Return the (x, y) coordinate for the center point of the cell that contains the specified text.  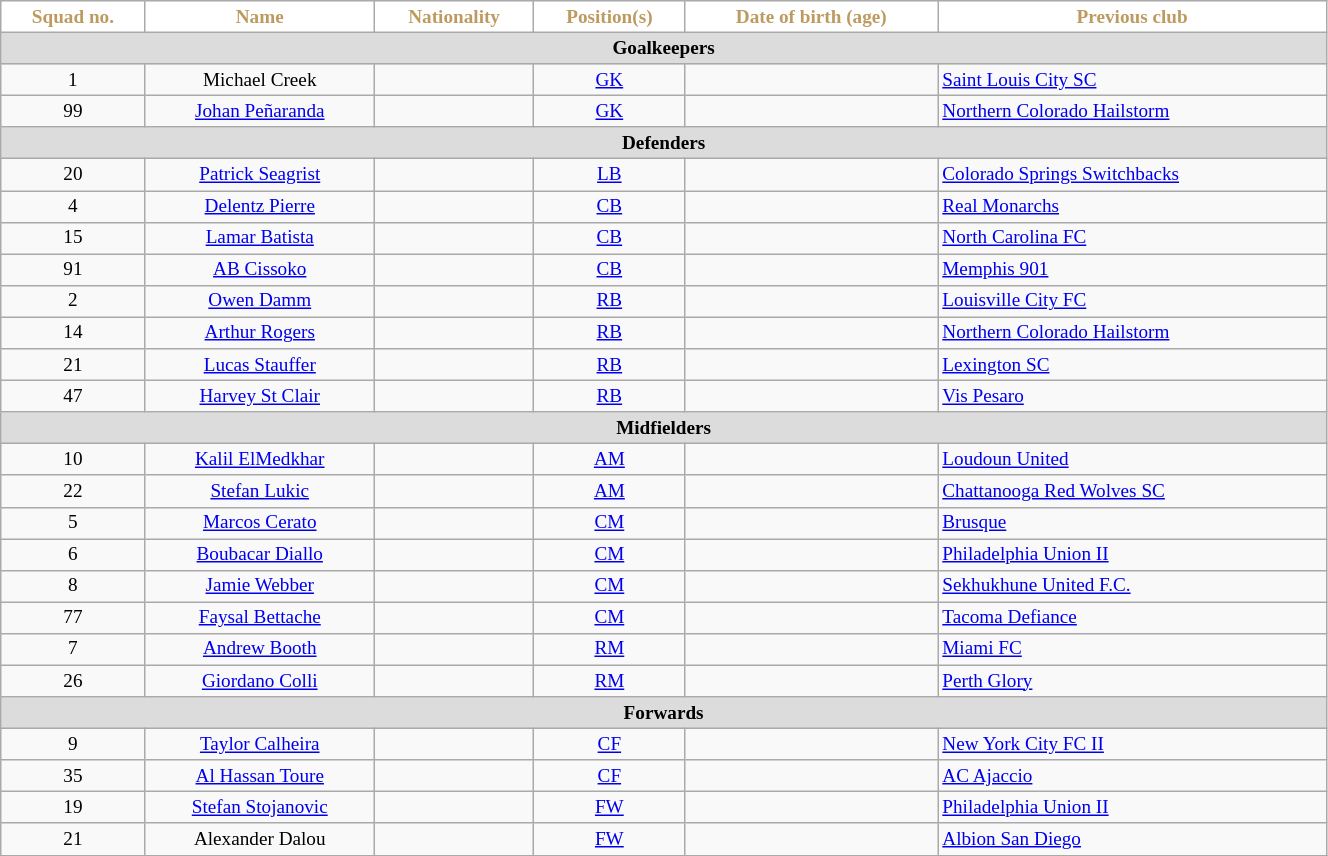
Stefan Stojanovic (260, 808)
1 (73, 80)
Chattanooga Red Wolves SC (1132, 491)
Lexington SC (1132, 365)
Jamie Webber (260, 586)
Andrew Booth (260, 649)
Vis Pesaro (1132, 396)
Forwards (664, 713)
Miami FC (1132, 649)
Perth Glory (1132, 681)
Defenders (664, 143)
9 (73, 744)
Alexander Dalou (260, 839)
Johan Peñaranda (260, 111)
5 (73, 523)
Colorado Springs Switchbacks (1132, 175)
Lamar Batista (260, 238)
Real Monarchs (1132, 206)
Boubacar Diallo (260, 554)
Name (260, 17)
Taylor Calheira (260, 744)
Owen Damm (260, 301)
Sekhukhune United F.C. (1132, 586)
14 (73, 333)
2 (73, 301)
Louisville City FC (1132, 301)
91 (73, 270)
Brusque (1132, 523)
99 (73, 111)
Squad no. (73, 17)
Stefan Lukic (260, 491)
6 (73, 554)
Lucas Stauffer (260, 365)
AB Cissoko (260, 270)
Memphis 901 (1132, 270)
22 (73, 491)
26 (73, 681)
LB (610, 175)
Previous club (1132, 17)
Midfielders (664, 428)
4 (73, 206)
19 (73, 808)
10 (73, 460)
Harvey St Clair (260, 396)
35 (73, 776)
20 (73, 175)
Albion San Diego (1132, 839)
North Carolina FC (1132, 238)
Michael Creek (260, 80)
Patrick Seagrist (260, 175)
Loudoun United (1132, 460)
AC Ajaccio (1132, 776)
47 (73, 396)
Delentz Pierre (260, 206)
77 (73, 618)
Saint Louis City SC (1132, 80)
New York City FC II (1132, 744)
Position(s) (610, 17)
Faysal Bettache (260, 618)
Nationality (454, 17)
15 (73, 238)
Marcos Cerato (260, 523)
Giordano Colli (260, 681)
8 (73, 586)
Tacoma Defiance (1132, 618)
Date of birth (age) (812, 17)
7 (73, 649)
Kalil ElMedkhar (260, 460)
Goalkeepers (664, 48)
Al Hassan Toure (260, 776)
Arthur Rogers (260, 333)
